For the text-containing cell, return its midpoint in (X, Y) coordinate format. 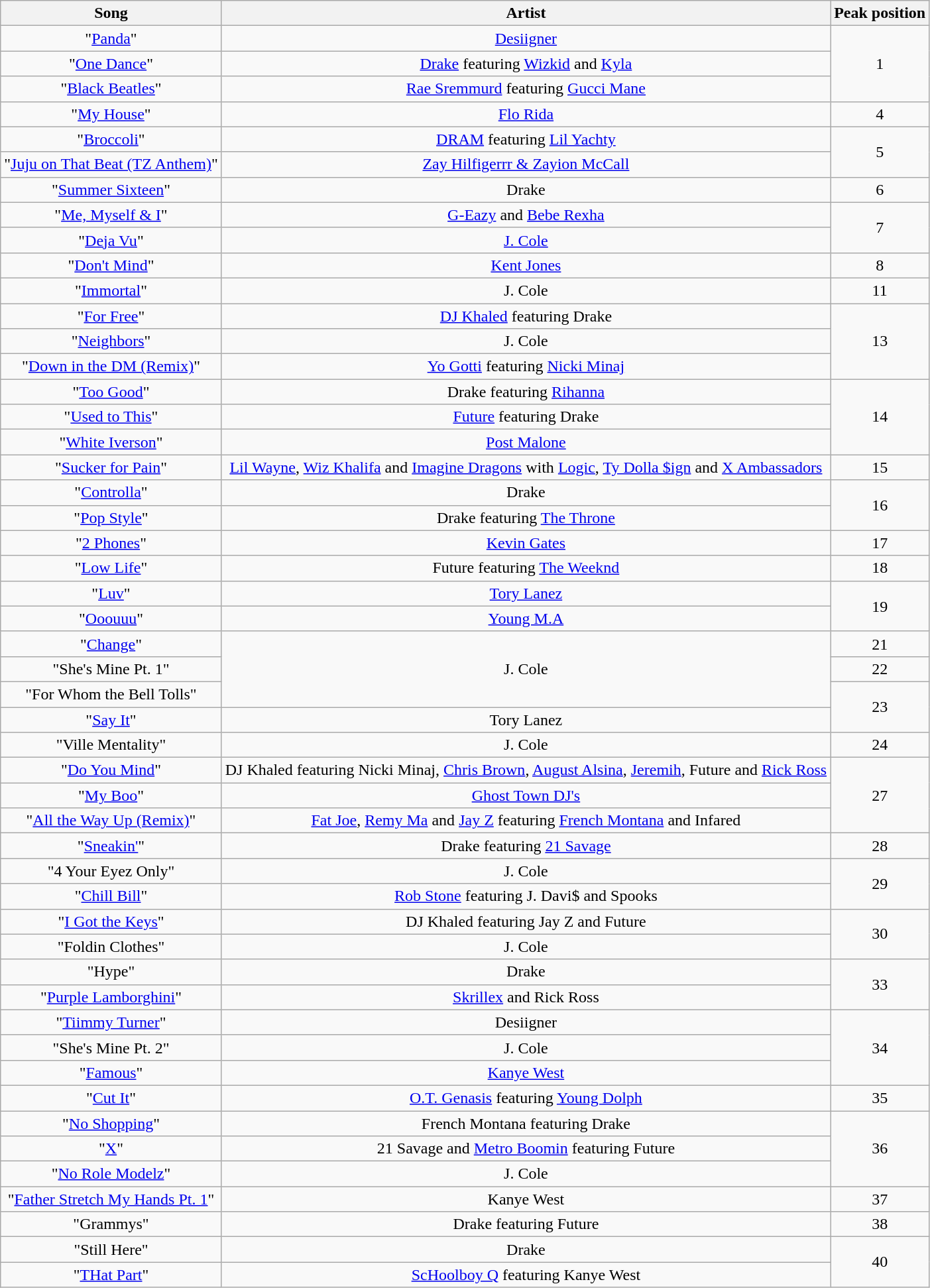
"Luv" (111, 593)
Kevin Gates (526, 543)
"Too Good" (111, 392)
Song (111, 13)
DJ Khaled featuring Jay Z and Future (526, 921)
Future featuring The Weeknd (526, 568)
DRAM featuring Lil Yachty (526, 139)
"Hype" (111, 972)
18 (880, 568)
"Summer Sixteen" (111, 190)
"My House" (111, 114)
19 (880, 606)
5 (880, 152)
22 (880, 669)
"Purple Lamborghini" (111, 997)
"Juju on That Beat (TZ Anthem)" (111, 164)
DJ Khaled featuring Nicki Minaj, Chris Brown, August Alsina, Jeremih, Future and Rick Ross (526, 770)
"4 Your Eyez Only" (111, 871)
"Tiimmy Turner" (111, 1022)
"Black Beatles" (111, 89)
Fat Joe, Remy Ma and Jay Z featuring French Montana and Infared (526, 821)
23 (880, 707)
"Do You Mind" (111, 770)
"Neighbors" (111, 341)
37 (880, 1199)
"Ville Mentality" (111, 745)
16 (880, 505)
"Me, Myself & I" (111, 215)
"No Shopping" (111, 1124)
"Broccoli" (111, 139)
"X" (111, 1149)
17 (880, 543)
"Grammys" (111, 1224)
"Foldin Clothes" (111, 947)
"Say It" (111, 719)
"Pop Style" (111, 518)
Ghost Town DJ's (526, 795)
"THat Part" (111, 1275)
36 (880, 1149)
"Immortal" (111, 290)
24 (880, 745)
"Change" (111, 644)
O.T. Genasis featuring Young Dolph (526, 1098)
"She's Mine Pt. 2" (111, 1047)
Zay Hilfigerrr & Zayion McCall (526, 164)
15 (880, 467)
"No Role Modelz" (111, 1174)
Drake featuring Rihanna (526, 392)
"Deja Vu" (111, 240)
Drake featuring 21 Savage (526, 846)
ScHoolboy Q featuring Kanye West (526, 1275)
Yo Gotti featuring Nicki Minaj (526, 367)
"Ooouuu" (111, 618)
"Low Life" (111, 568)
1 (880, 64)
4 (880, 114)
"I Got the Keys" (111, 921)
Kent Jones (526, 265)
"All the Way Up (Remix)" (111, 821)
"2 Phones" (111, 543)
29 (880, 884)
"Sucker for Pain" (111, 467)
"My Boo" (111, 795)
Artist (526, 13)
Flo Rida (526, 114)
21 (880, 644)
Rob Stone featuring J. Davi$ and Spooks (526, 896)
"For Free" (111, 316)
French Montana featuring Drake (526, 1124)
28 (880, 846)
DJ Khaled featuring Drake (526, 316)
Drake featuring The Throne (526, 518)
Future featuring Drake (526, 417)
"She's Mine Pt. 1" (111, 669)
"Sneakin'" (111, 846)
8 (880, 265)
"White Iverson" (111, 442)
"Chill Bill" (111, 896)
7 (880, 227)
"Panda" (111, 38)
14 (880, 417)
34 (880, 1047)
"Still Here" (111, 1250)
"For Whom the Bell Tolls" (111, 694)
"Down in the DM (Remix)" (111, 367)
21 Savage and Metro Boomin featuring Future (526, 1149)
6 (880, 190)
38 (880, 1224)
Drake featuring Future (526, 1224)
11 (880, 290)
13 (880, 341)
27 (880, 795)
33 (880, 984)
"Famous" (111, 1073)
35 (880, 1098)
Drake featuring Wizkid and Kyla (526, 64)
Skrillex and Rick Ross (526, 997)
"One Dance" (111, 64)
"Don't Mind" (111, 265)
"Used to This" (111, 417)
Rae Sremmurd featuring Gucci Mane (526, 89)
"Father Stretch My Hands Pt. 1" (111, 1199)
"Controlla" (111, 493)
"Cut It" (111, 1098)
40 (880, 1262)
Peak position (880, 13)
G-Eazy and Bebe Rexha (526, 215)
Young M.A (526, 618)
Lil Wayne, Wiz Khalifa and Imagine Dragons with Logic, Ty Dolla $ign and X Ambassadors (526, 467)
30 (880, 934)
Post Malone (526, 442)
